Determine the [X, Y] coordinate at the center of the cell enclosing the given text.  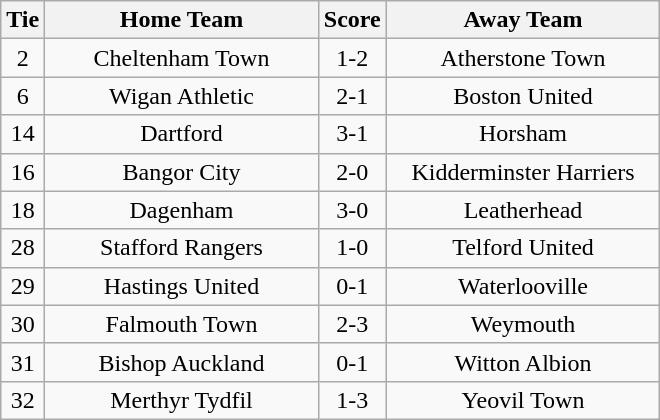
Hastings United [182, 286]
Falmouth Town [182, 324]
Tie [23, 20]
Telford United [523, 248]
16 [23, 172]
Home Team [182, 20]
31 [23, 362]
Waterlooville [523, 286]
28 [23, 248]
Kidderminster Harriers [523, 172]
1-0 [352, 248]
32 [23, 400]
Witton Albion [523, 362]
6 [23, 96]
Stafford Rangers [182, 248]
Weymouth [523, 324]
18 [23, 210]
Wigan Athletic [182, 96]
3-1 [352, 134]
Leatherhead [523, 210]
Cheltenham Town [182, 58]
Bangor City [182, 172]
Yeovil Town [523, 400]
Bishop Auckland [182, 362]
2-1 [352, 96]
Score [352, 20]
29 [23, 286]
Atherstone Town [523, 58]
14 [23, 134]
Away Team [523, 20]
2 [23, 58]
1-3 [352, 400]
Boston United [523, 96]
Horsham [523, 134]
Merthyr Tydfil [182, 400]
30 [23, 324]
Dagenham [182, 210]
Dartford [182, 134]
2-0 [352, 172]
3-0 [352, 210]
2-3 [352, 324]
1-2 [352, 58]
